Provide the (X, Y) coordinate of the cell's center where the given text is located.  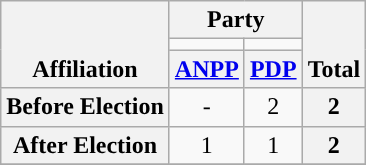
Total (334, 44)
Party (236, 20)
After Election (86, 145)
ANPP (206, 69)
Affiliation (86, 44)
Before Election (86, 107)
- (206, 107)
PDP (273, 69)
